Provide the (x, y) coordinate of the cell's center where the given text is located.  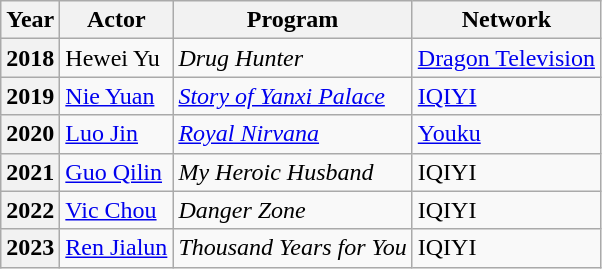
2019 (30, 96)
Year (30, 20)
Dragon Television (506, 58)
My Heroic Husband (292, 172)
Vic Chou (116, 210)
Luo Jin (116, 134)
Actor (116, 20)
Royal Nirvana (292, 134)
2018 (30, 58)
Thousand Years for You (292, 248)
Danger Zone (292, 210)
Program (292, 20)
Guo Qilin (116, 172)
Story of Yanxi Palace (292, 96)
Ren Jialun (116, 248)
Nie Yuan (116, 96)
2023 (30, 248)
2020 (30, 134)
Drug Hunter (292, 58)
2021 (30, 172)
2022 (30, 210)
Hewei Yu (116, 58)
Network (506, 20)
Youku (506, 134)
